Search for the cell housing the specified text and yield its (x, y) center coordinate. 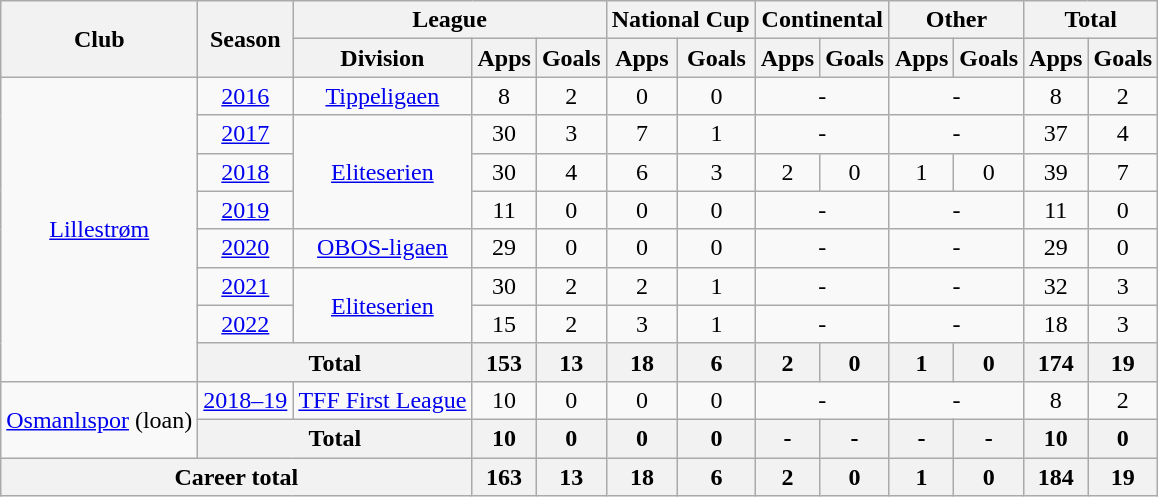
OBOS-ligaen (382, 248)
Other (956, 20)
2018–19 (246, 400)
163 (504, 477)
2017 (246, 134)
2020 (246, 248)
Lillestrøm (100, 229)
Division (382, 58)
2021 (246, 286)
15 (504, 324)
Osmanlıspor (loan) (100, 419)
Tippeligaen (382, 96)
2022 (246, 324)
2019 (246, 210)
League (450, 20)
2016 (246, 96)
Career total (236, 477)
Club (100, 39)
32 (1056, 286)
37 (1056, 134)
Season (246, 39)
National Cup (680, 20)
2018 (246, 172)
184 (1056, 477)
Continental (822, 20)
153 (504, 362)
TFF First League (382, 400)
39 (1056, 172)
174 (1056, 362)
